Scan for the cell matching the given text and deliver its [X, Y] coordinate at center. 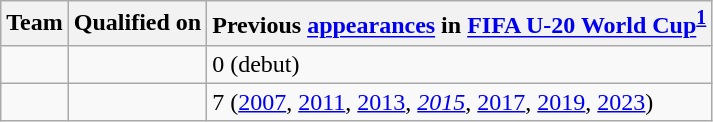
7 (2007, 2011, 2013, 2015, 2017, 2019, 2023) [460, 102]
Previous appearances in FIFA U-20 World Cup1 [460, 24]
0 (debut) [460, 64]
Team [35, 24]
Qualified on [137, 24]
